Determine the [x, y] coordinate at the center of the cell enclosing the given text.  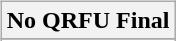
No QRFU Final [88, 20]
